Return the (X, Y) coordinate for the center point of the cell that contains the specified text.  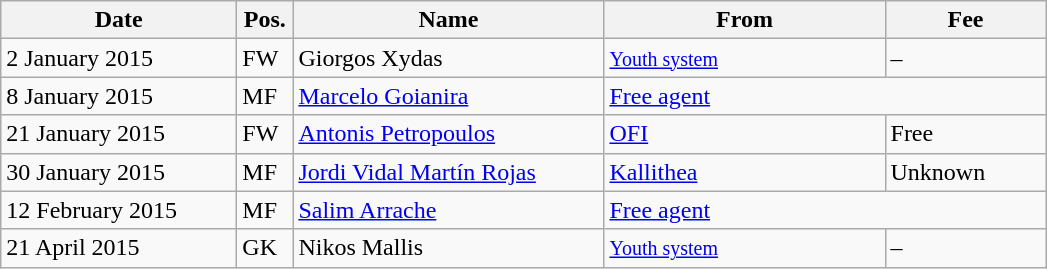
GK (265, 248)
Nikos Mallis (448, 248)
Kallithea (744, 172)
21 January 2015 (119, 134)
2 January 2015 (119, 58)
Salim Arrache (448, 210)
Giorgos Xydas (448, 58)
Pos. (265, 20)
21 April 2015 (119, 248)
Free (966, 134)
Unknown (966, 172)
OFI (744, 134)
12 February 2015 (119, 210)
Fee (966, 20)
Marcelo Goianira (448, 96)
Name (448, 20)
Jordi Vidal Martín Rojas (448, 172)
30 January 2015 (119, 172)
From (744, 20)
Date (119, 20)
Antonis Petropoulos (448, 134)
8 January 2015 (119, 96)
